Output the [X, Y] coordinate of the center of the cell containing the given text.  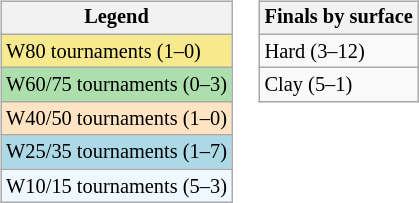
W60/75 tournaments (0–3) [116, 85]
W25/35 tournaments (1–7) [116, 152]
Legend [116, 18]
Clay (5–1) [339, 85]
Hard (3–12) [339, 51]
Finals by surface [339, 18]
W80 tournaments (1–0) [116, 51]
W40/50 tournaments (1–0) [116, 119]
W10/15 tournaments (5–3) [116, 186]
